Detect which cell encompasses the target text, then output its [x, y] center coordinate. 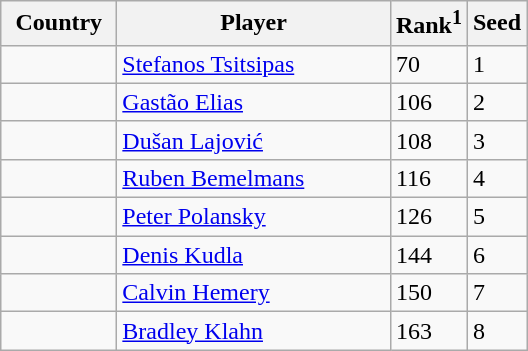
116 [428, 178]
4 [496, 178]
7 [496, 293]
Seed [496, 24]
144 [428, 255]
1 [496, 64]
Peter Polansky [254, 217]
8 [496, 331]
108 [428, 140]
Dušan Lajović [254, 140]
Gastão Elias [254, 102]
Calvin Hemery [254, 293]
6 [496, 255]
2 [496, 102]
Country [59, 24]
70 [428, 64]
Denis Kudla [254, 255]
Ruben Bemelmans [254, 178]
5 [496, 217]
106 [428, 102]
Bradley Klahn [254, 331]
3 [496, 140]
Stefanos Tsitsipas [254, 64]
126 [428, 217]
Rank1 [428, 24]
163 [428, 331]
Player [254, 24]
150 [428, 293]
